Identify which cell holds the provided text, then report its [x, y] central coordinate. 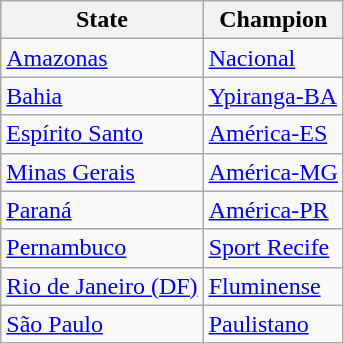
Espírito Santo [102, 134]
Paraná [102, 210]
Minas Gerais [102, 172]
State [102, 20]
América-MG [273, 172]
Ypiranga-BA [273, 96]
Paulistano [273, 324]
Amazonas [102, 58]
América-PR [273, 210]
Rio de Janeiro (DF) [102, 286]
Fluminense [273, 286]
Nacional [273, 58]
Pernambuco [102, 248]
Champion [273, 20]
Bahia [102, 96]
Sport Recife [273, 248]
São Paulo [102, 324]
América-ES [273, 134]
